Detect which cell encompasses the target text, then output its (x, y) center coordinate. 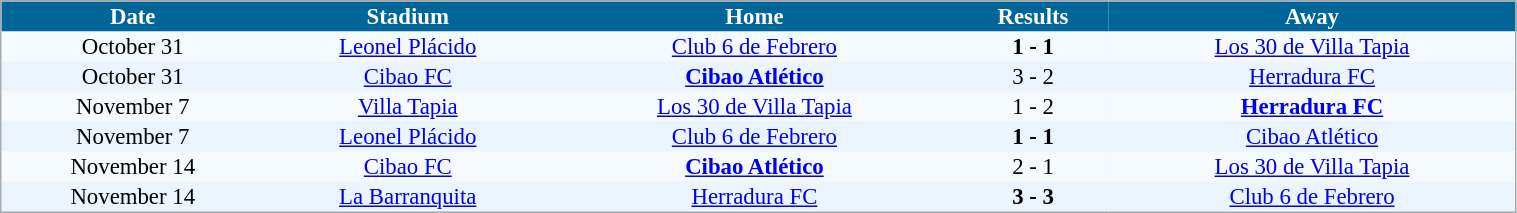
2 - 1 (1033, 167)
Stadium (408, 16)
Home (755, 16)
Villa Tapia (408, 107)
Away (1312, 16)
La Barranquita (408, 198)
1 - 2 (1033, 107)
Results (1033, 16)
3 - 3 (1033, 198)
Date (132, 16)
3 - 2 (1033, 77)
